Find where the given text appears and provide that cell's center as [X, Y] coordinate. 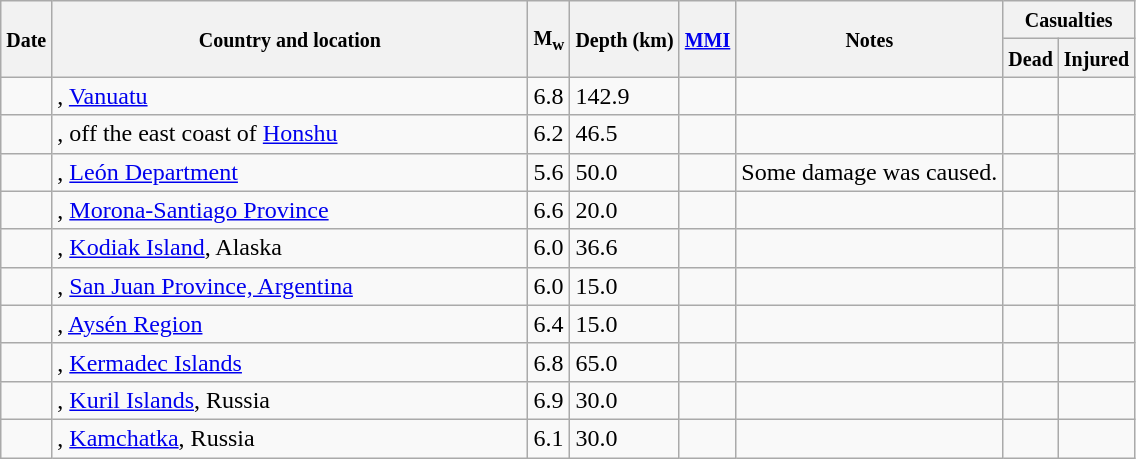
Mw [549, 39]
, Kermadec Islands [290, 362]
, Aysén Region [290, 324]
Country and location [290, 39]
, Morona-Santiago Province [290, 210]
Notes [870, 39]
6.6 [549, 210]
6.1 [549, 438]
, San Juan Province, Argentina [290, 286]
5.6 [549, 172]
Injured [1096, 58]
, León Department [290, 172]
Casualties [1069, 20]
65.0 [624, 362]
, off the east coast of Honshu [290, 134]
, Vanuatu [290, 96]
, Kodiak Island, Alaska [290, 248]
, Kamchatka, Russia [290, 438]
Some damage was caused. [870, 172]
Date [26, 39]
46.5 [624, 134]
36.6 [624, 248]
MMI [708, 39]
6.2 [549, 134]
142.9 [624, 96]
Depth (km) [624, 39]
, Kuril Islands, Russia [290, 400]
6.9 [549, 400]
50.0 [624, 172]
6.4 [549, 324]
Dead [1031, 58]
20.0 [624, 210]
